Return [x, y] of the center of cell containing provided text 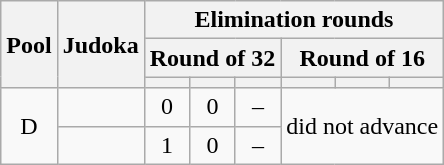
Pool [29, 44]
Round of 16 [362, 58]
1 [166, 145]
Judoka [100, 44]
Round of 32 [212, 58]
Elimination rounds [294, 20]
did not advance [362, 126]
D [29, 126]
